Output the (x, y) coordinate of the center of the cell containing the given text.  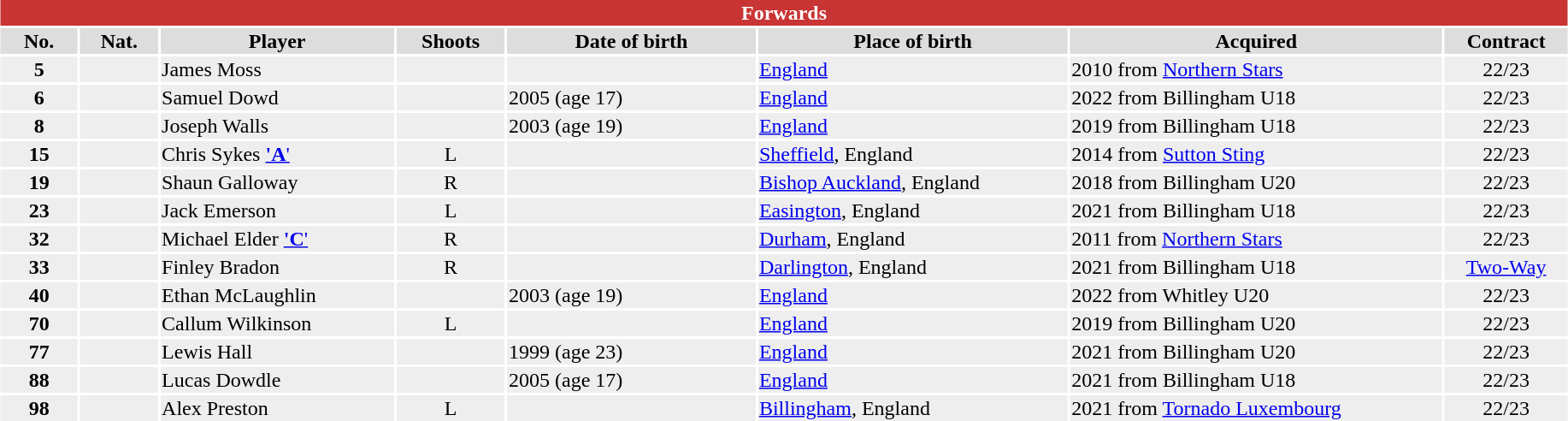
Alex Preston (277, 408)
2021 from Tornado Luxembourg (1257, 408)
88 (39, 380)
No. (39, 41)
5 (39, 69)
Darlington, England (912, 267)
Durham, England (912, 239)
Joseph Walls (277, 126)
77 (39, 352)
Place of birth (912, 41)
Acquired (1257, 41)
James Moss (277, 69)
19 (39, 182)
2021 from Billingham U20 (1257, 352)
Two-Way (1506, 267)
15 (39, 154)
Easington, England (912, 210)
Nat. (120, 41)
Shaun Galloway (277, 182)
2019 from Billingham U20 (1257, 323)
8 (39, 126)
Ethan McLaughlin (277, 295)
Callum Wilkinson (277, 323)
33 (39, 267)
Date of birth (631, 41)
Billingham, England (912, 408)
2022 from Whitley U20 (1257, 295)
Sheffield, England (912, 154)
2022 from Billingham U18 (1257, 98)
2019 from Billingham U18 (1257, 126)
6 (39, 98)
70 (39, 323)
2014 from Sutton Sting (1257, 154)
2018 from Billingham U20 (1257, 182)
Chris Sykes 'A' (277, 154)
Shoots (451, 41)
Player (277, 41)
1999 (age 23) (631, 352)
Bishop Auckland, England (912, 182)
23 (39, 210)
2011 from Northern Stars (1257, 239)
Michael Elder 'C' (277, 239)
40 (39, 295)
Forwards (783, 13)
Jack Emerson (277, 210)
2010 from Northern Stars (1257, 69)
Lewis Hall (277, 352)
Contract (1506, 41)
Samuel Dowd (277, 98)
98 (39, 408)
Finley Bradon (277, 267)
32 (39, 239)
Lucas Dowdle (277, 380)
